Provide the (x, y) coordinate of the cell's center where the given text is located.  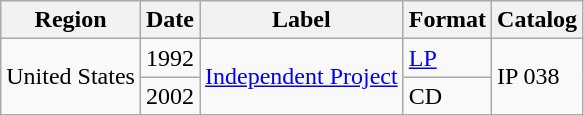
Catalog (538, 20)
CD (447, 96)
IP 038 (538, 77)
2002 (170, 96)
Date (170, 20)
Region (71, 20)
LP (447, 58)
1992 (170, 58)
Independent Project (302, 77)
Format (447, 20)
United States (71, 77)
Label (302, 20)
